Scan for the cell matching the given text and deliver its [x, y] coordinate at center. 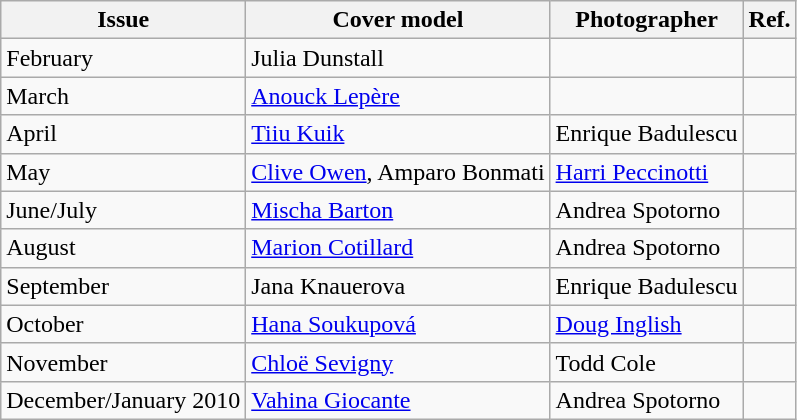
Vahina Giocante [398, 400]
August [124, 248]
Anouck Lepère [398, 96]
Julia Dunstall [398, 58]
Cover model [398, 20]
Ref. [770, 20]
Todd Cole [646, 362]
Hana Soukupová [398, 324]
Doug Inglish [646, 324]
Mischa Barton [398, 210]
May [124, 172]
October [124, 324]
September [124, 286]
March [124, 96]
Harri Peccinotti [646, 172]
December/January 2010 [124, 400]
Issue [124, 20]
Tiiu Kuik [398, 134]
Chloë Sevigny [398, 362]
Clive Owen, Amparo Bonmati [398, 172]
February [124, 58]
Marion Cotillard [398, 248]
June/July [124, 210]
April [124, 134]
Photographer [646, 20]
Jana Knauerova [398, 286]
November [124, 362]
